Identify which cell holds the provided text, then report its [X, Y] central coordinate. 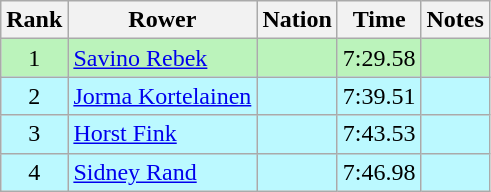
Rank [34, 20]
Nation [297, 20]
4 [34, 172]
7:46.98 [379, 172]
Jorma Kortelainen [162, 96]
3 [34, 134]
7:39.51 [379, 96]
Notes [455, 20]
Rower [162, 20]
2 [34, 96]
1 [34, 58]
Time [379, 20]
Savino Rebek [162, 58]
Sidney Rand [162, 172]
7:29.58 [379, 58]
Horst Fink [162, 134]
7:43.53 [379, 134]
